Capture the cell that displays the provided text and extract its [x, y] central coordinate. 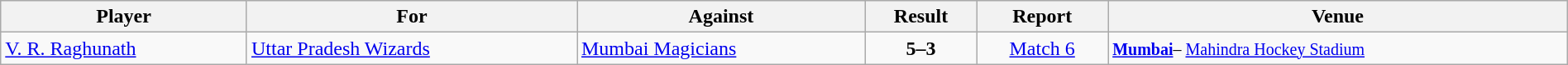
Against [721, 17]
Report [1042, 17]
Match 6 [1042, 48]
Result [920, 17]
Venue [1338, 17]
V. R. Raghunath [124, 48]
Player [124, 17]
5–3 [920, 48]
Uttar Pradesh Wizards [412, 48]
For [412, 17]
Mumbai– Mahindra Hockey Stadium [1338, 48]
Mumbai Magicians [721, 48]
